Identify which cell holds the provided text, then report its [X, Y] central coordinate. 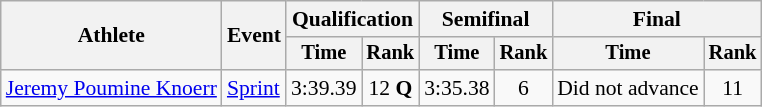
Athlete [112, 36]
3:39.39 [324, 88]
6 [524, 88]
Did not advance [628, 88]
11 [733, 88]
3:35.38 [456, 88]
Event [254, 36]
12 Q [391, 88]
Jeremy Poumine Knoerr [112, 88]
Qualification [352, 19]
Sprint [254, 88]
Final [656, 19]
Semifinal [486, 19]
